Output the [X, Y] coordinate of the center of the cell containing the given text.  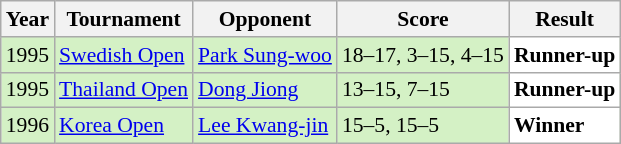
Dong Jiong [265, 90]
18–17, 3–15, 4–15 [423, 55]
Result [564, 19]
Lee Kwang-jin [265, 126]
Score [423, 19]
13–15, 7–15 [423, 90]
Year [28, 19]
Korea Open [124, 126]
Swedish Open [124, 55]
Tournament [124, 19]
15–5, 15–5 [423, 126]
Winner [564, 126]
Park Sung-woo [265, 55]
1996 [28, 126]
Opponent [265, 19]
Thailand Open [124, 90]
